Locate the cell with the specified text and output its [X, Y] center coordinate. 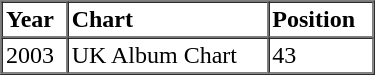
2003 [35, 56]
Chart [168, 20]
UK Album Chart [168, 56]
Year [35, 20]
43 [321, 56]
Position [321, 20]
